Identify which cell holds the provided text, then report its [X, Y] central coordinate. 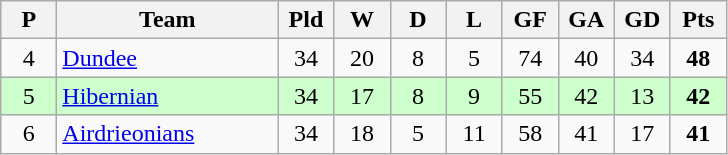
40 [586, 58]
48 [698, 58]
Team [168, 20]
P [29, 20]
D [418, 20]
Dundee [168, 58]
11 [474, 134]
Airdrieonians [168, 134]
L [474, 20]
74 [530, 58]
GF [530, 20]
13 [642, 96]
Pld [306, 20]
GA [586, 20]
58 [530, 134]
20 [362, 58]
6 [29, 134]
GD [642, 20]
W [362, 20]
Pts [698, 20]
Hibernian [168, 96]
55 [530, 96]
18 [362, 134]
9 [474, 96]
4 [29, 58]
